Return (x, y) of the center of cell containing provided text 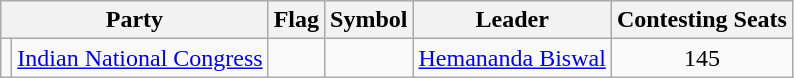
Flag (296, 20)
Contesting Seats (702, 20)
Indian National Congress (140, 58)
Hemananda Biswal (512, 58)
145 (702, 58)
Leader (512, 20)
Party (134, 20)
Symbol (369, 20)
